Locate the cell with the specified text and output its [X, Y] center coordinate. 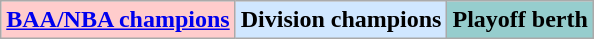
Division champions [341, 20]
Playoff berth [520, 20]
BAA/NBA champions [118, 20]
